Identify which cell holds the provided text, then report its (X, Y) central coordinate. 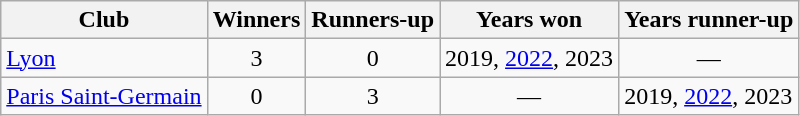
Paris Saint-Germain (104, 96)
Lyon (104, 58)
Club (104, 20)
Winners (256, 20)
Runners-up (373, 20)
Years won (530, 20)
Years runner-up (709, 20)
